Identify which cell holds the provided text, then report its (x, y) central coordinate. 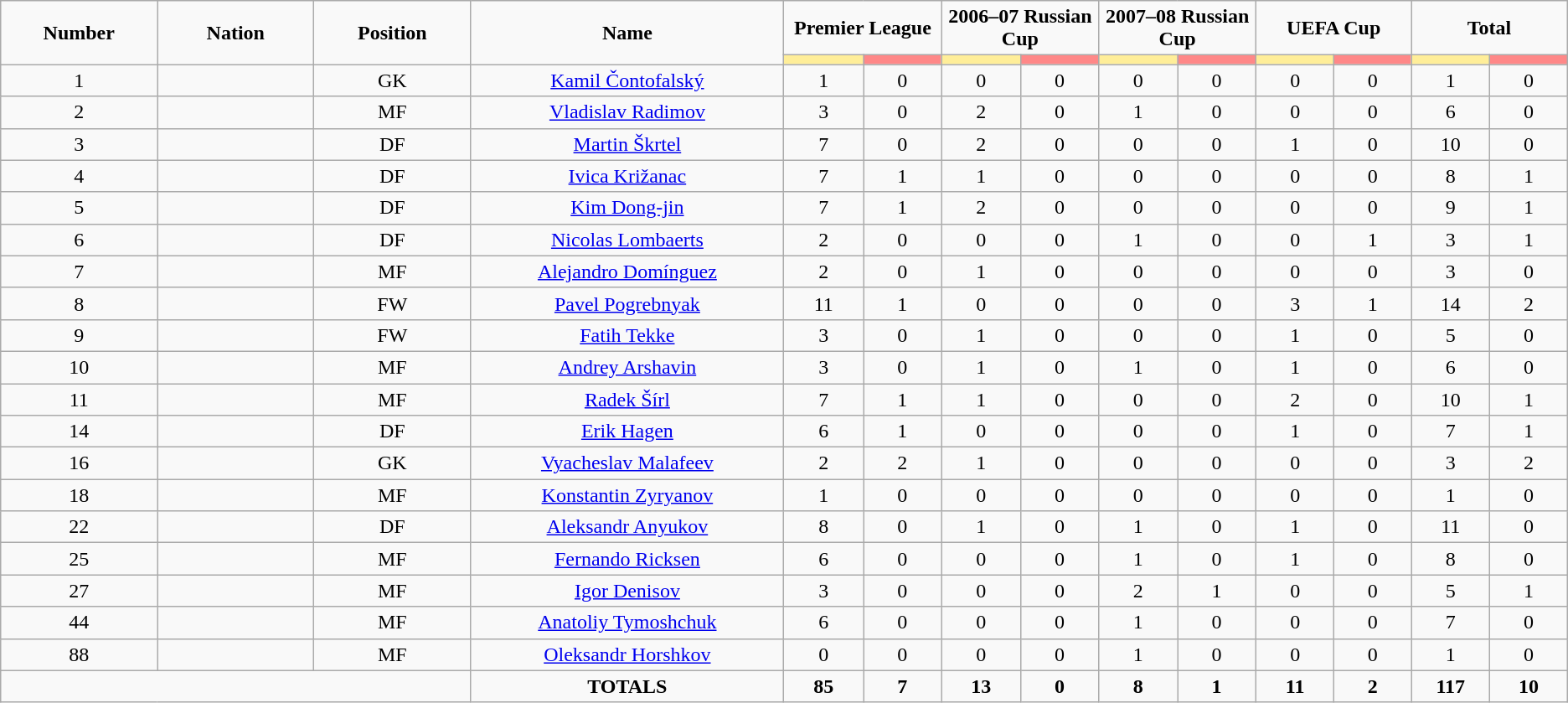
Radek Šírl (627, 400)
4 (79, 176)
Kim Dong-jin (627, 208)
18 (79, 495)
Anatoliy Tymoshchuk (627, 623)
2007–08 Russian Cup (1178, 28)
Aleksandr Anyukov (627, 527)
2006–07 Russian Cup (1020, 28)
Name (627, 33)
Nation (236, 33)
Igor Denisov (627, 591)
Total (1489, 28)
27 (79, 591)
Konstantin Zyryanov (627, 495)
13 (981, 686)
Alejandro Domínguez (627, 271)
88 (79, 654)
Vyacheslav Malafeev (627, 463)
Pavel Pogrebnyak (627, 303)
Position (392, 33)
Erik Hagen (627, 432)
Number (79, 33)
117 (1451, 686)
44 (79, 623)
Fernando Ricksen (627, 559)
Ivica Križanac (627, 176)
22 (79, 527)
Oleksandr Horshkov (627, 654)
Nicolas Lombaerts (627, 240)
Premier League (863, 28)
Kamil Čontofalský (627, 80)
16 (79, 463)
Vladislav Radimov (627, 112)
Martin Škrtel (627, 144)
Fatih Tekke (627, 335)
85 (824, 686)
UEFA Cup (1333, 28)
25 (79, 559)
Andrey Arshavin (627, 367)
TOTALS (627, 686)
